Output the [x, y] coordinate of the center of the cell containing the given text.  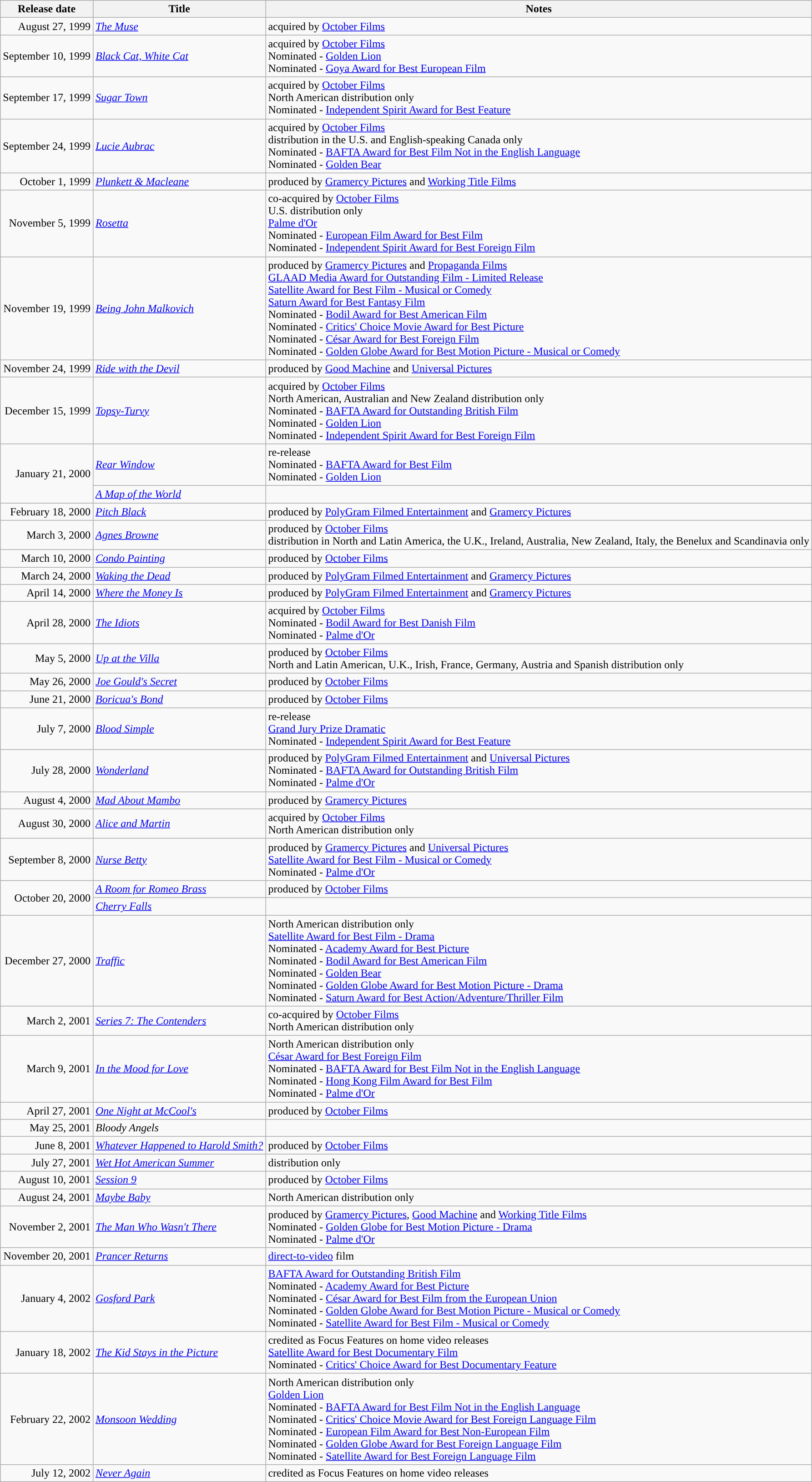
The Muse [179, 26]
March 2, 2001 [47, 1021]
co-acquired by October FilmsNorth American distribution only [539, 1021]
Gosford Park [179, 1298]
Bloody Angels [179, 1128]
Joe Gould's Secret [179, 682]
Traffic [179, 961]
Series 7: The Contenders [179, 1021]
credited as Focus Features on home video releases [539, 1473]
Ride with the Devil [179, 368]
Cherry Falls [179, 906]
December 15, 1999 [47, 410]
August 27, 1999 [47, 26]
April 28, 2000 [47, 623]
November 5, 1999 [47, 223]
direct-to-video film [539, 1256]
Release date [47, 9]
acquired by October FilmsNominated - Golden LionNominated - Goya Award for Best European Film [539, 56]
North American distribution only [539, 1197]
October 1, 1999 [47, 181]
September 17, 1999 [47, 98]
acquired by October Films [539, 26]
August 30, 2000 [47, 823]
Boricua's Bond [179, 699]
Pitch Black [179, 512]
produced by Gramercy Pictures [539, 800]
November 24, 1999 [47, 368]
November 2, 2001 [47, 1227]
April 14, 2000 [47, 593]
One Night at McCool's [179, 1111]
The Kid Stays in the Picture [179, 1352]
Plunkett & Macleane [179, 181]
August 4, 2000 [47, 800]
The Idiots [179, 623]
October 20, 2000 [47, 897]
produced by Gramercy Pictures and Universal PicturesSatellite Award for Best Film - Musical or ComedyNominated - Palme d'Or [539, 859]
Monsoon Wedding [179, 1419]
produced by October FilmsNorth and Latin American, U.K., Irish, France, Germany, Austria and Spanish distribution only [539, 659]
July 28, 2000 [47, 771]
produced by Good Machine and Universal Pictures [539, 368]
Nurse Betty [179, 859]
May 25, 2001 [47, 1128]
Title [179, 9]
acquired by October FilmsNorth American distribution onlyNominated - Independent Spirit Award for Best Feature [539, 98]
July 27, 2001 [47, 1163]
Alice and Martin [179, 823]
Sugar Town [179, 98]
Condo Painting [179, 559]
July 12, 2002 [47, 1473]
February 22, 2002 [47, 1419]
April 27, 2001 [47, 1111]
Lucie Aubrac [179, 146]
acquired by October FilmsNominated - Bodil Award for Best Danish FilmNominated - Palme d'Or [539, 623]
Notes [539, 9]
Where the Money Is [179, 593]
January 18, 2002 [47, 1352]
August 10, 2001 [47, 1180]
June 21, 2000 [47, 699]
January 21, 2000 [47, 473]
Waking the Dead [179, 576]
The Man Who Wasn't There [179, 1227]
Blood Simple [179, 729]
Never Again [179, 1473]
Rear Window [179, 464]
re-releaseNominated - BAFTA Award for Best FilmNominated - Golden Lion [539, 464]
September 24, 1999 [47, 146]
A Map of the World [179, 494]
May 5, 2000 [47, 659]
November 19, 1999 [47, 308]
Mad About Mambo [179, 800]
January 4, 2002 [47, 1298]
March 24, 2000 [47, 576]
Wet Hot American Summer [179, 1163]
Up at the Villa [179, 659]
September 8, 2000 [47, 859]
produced by October Filmsdistribution in North and Latin America, the U.K., Ireland, Australia, New Zealand, Italy, the Benelux and Scandinavia only [539, 535]
March 9, 2001 [47, 1069]
Rosetta [179, 223]
acquired by October FilmsNorth American distribution only [539, 823]
Wonderland [179, 771]
March 10, 2000 [47, 559]
distribution only [539, 1163]
Black Cat, White Cat [179, 56]
A Room for Romeo Brass [179, 889]
May 26, 2000 [47, 682]
August 24, 2001 [47, 1197]
re-releaseGrand Jury Prize DramaticNominated - Independent Spirit Award for Best Feature [539, 729]
Maybe Baby [179, 1197]
Agnes Browne [179, 535]
June 8, 2001 [47, 1145]
In the Mood for Love [179, 1069]
Session 9 [179, 1180]
November 20, 2001 [47, 1256]
Prancer Returns [179, 1256]
Whatever Happened to Harold Smith? [179, 1145]
produced by PolyGram Filmed Entertainment and Universal PicturesNominated - BAFTA Award for Outstanding British FilmNominated - Palme d'Or [539, 771]
Topsy-Turvy [179, 410]
December 27, 2000 [47, 961]
produced by Gramercy Pictures and Working Title Films [539, 181]
Being John Malkovich [179, 308]
produced by Gramercy Pictures, Good Machine and Working Title FilmsNominated - Golden Globe for Best Motion Picture - DramaNominated - Palme d'Or [539, 1227]
March 3, 2000 [47, 535]
July 7, 2000 [47, 729]
September 10, 1999 [47, 56]
February 18, 2000 [47, 512]
